Return the [x, y] coordinate for the center point of the cell that contains the specified text.  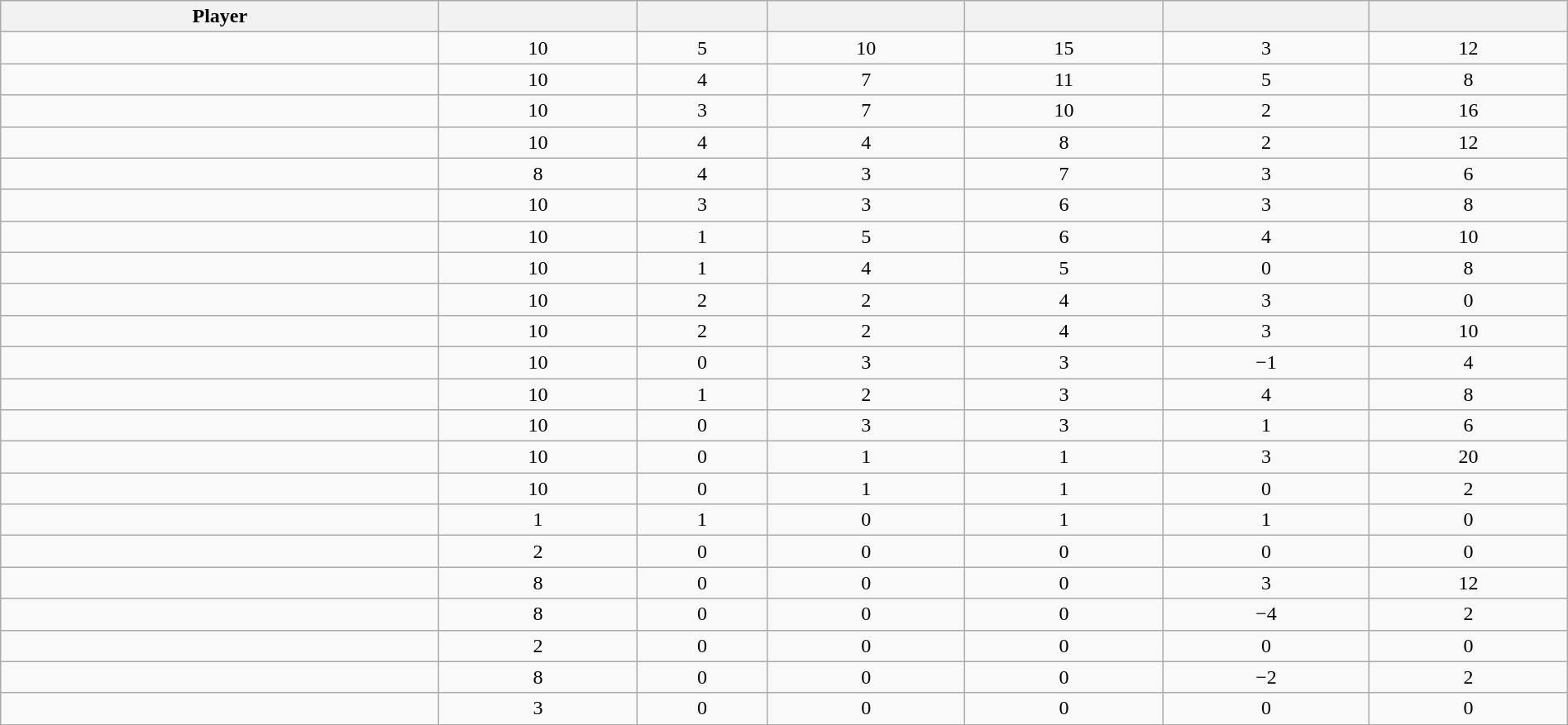
20 [1469, 457]
16 [1469, 111]
−1 [1266, 362]
15 [1064, 48]
Player [220, 17]
11 [1064, 79]
−4 [1266, 614]
−2 [1266, 677]
